Return the [x, y] coordinate for the center point of the cell that contains the specified text.  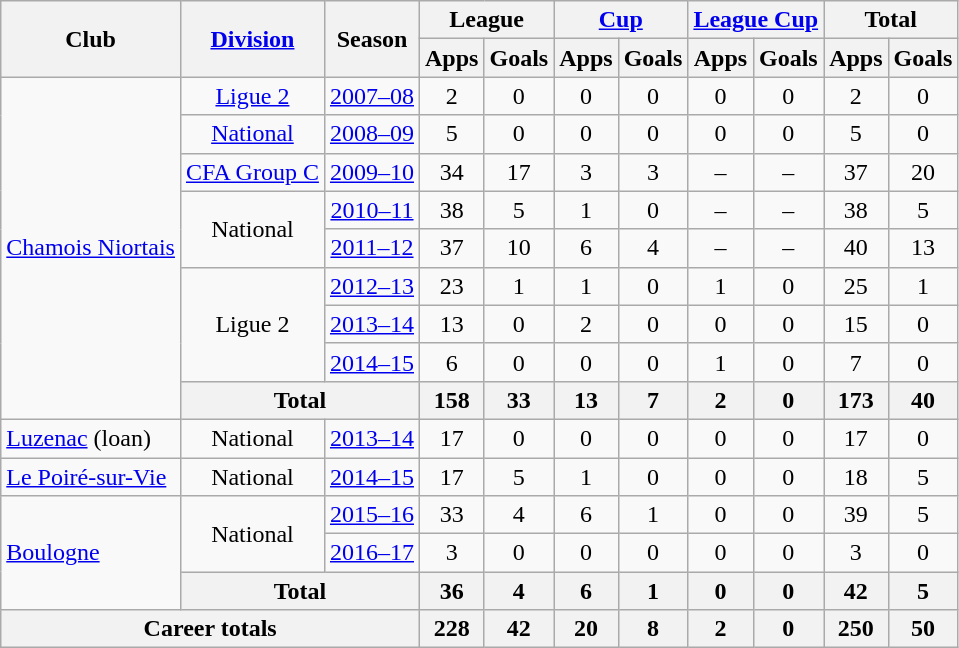
2009–10 [372, 172]
158 [452, 400]
Chamois Niortais [91, 248]
34 [452, 172]
2011–12 [372, 248]
8 [653, 629]
Le Poiré-sur-Vie [91, 477]
173 [856, 400]
228 [452, 629]
10 [519, 248]
Luzenac (loan) [91, 438]
Club [91, 39]
39 [856, 515]
25 [856, 286]
League Cup [756, 20]
Division [252, 39]
2012–13 [372, 286]
2007–08 [372, 96]
18 [856, 477]
CFA Group C [252, 172]
2015–16 [372, 515]
50 [923, 629]
Boulogne [91, 553]
15 [856, 324]
Season [372, 39]
2010–11 [372, 210]
2008–09 [372, 134]
250 [856, 629]
Career totals [210, 629]
Cup [621, 20]
36 [452, 591]
2016–17 [372, 553]
League [487, 20]
23 [452, 286]
